Provide the [X, Y] coordinate of the cell's center where the given text is located.  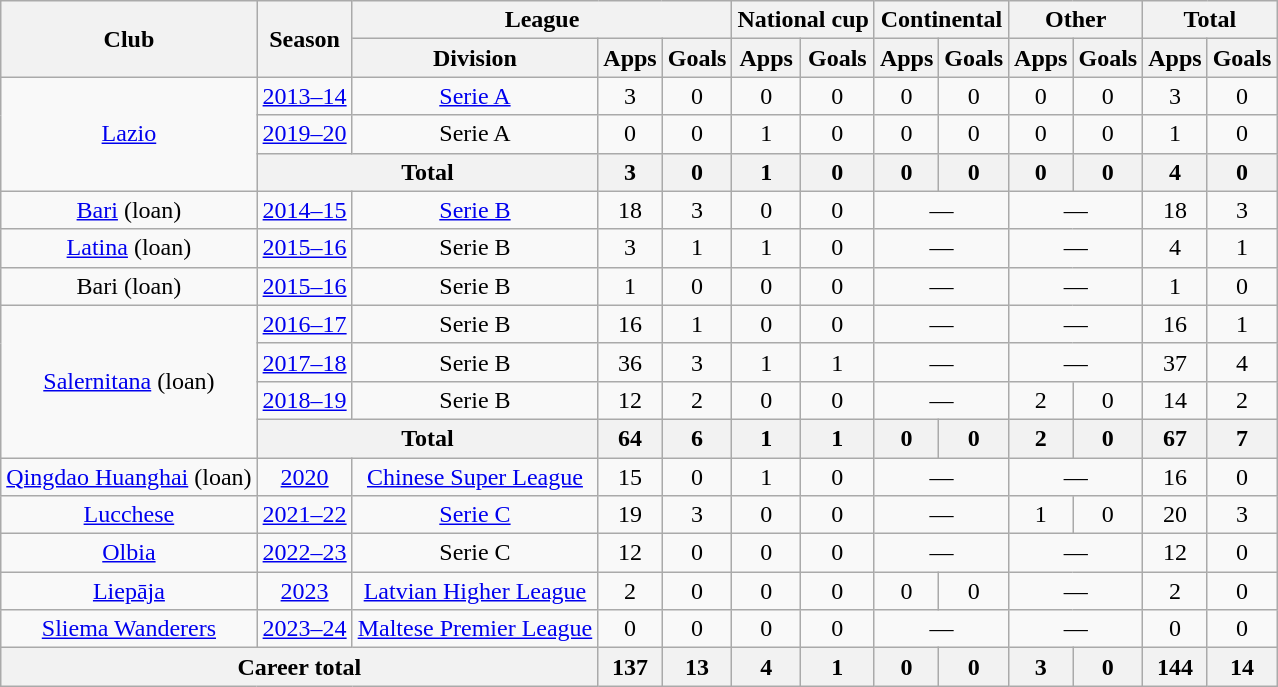
2016–17 [304, 324]
League [542, 20]
2023–24 [304, 629]
Division [475, 58]
2021–22 [304, 515]
64 [630, 438]
36 [630, 362]
2013–14 [304, 96]
2014–15 [304, 210]
Chinese Super League [475, 477]
Latvian Higher League [475, 591]
2018–19 [304, 400]
37 [1175, 362]
Latina (loan) [129, 248]
Club [129, 39]
7 [1242, 438]
19 [630, 515]
2017–18 [304, 362]
Lazio [129, 134]
Lucchese [129, 515]
Olbia [129, 553]
National cup [803, 20]
Qingdao Huanghai (loan) [129, 477]
Season [304, 39]
137 [630, 667]
Salernitana (loan) [129, 381]
2019–20 [304, 134]
2022–23 [304, 553]
144 [1175, 667]
2023 [304, 591]
6 [697, 438]
Sliema Wanderers [129, 629]
2020 [304, 477]
Other [1076, 20]
Career total [300, 667]
Liepāja [129, 591]
20 [1175, 515]
Continental [941, 20]
67 [1175, 438]
15 [630, 477]
13 [697, 667]
Maltese Premier League [475, 629]
